Determine the (X, Y) coordinate at the center of the cell enclosing the given text.  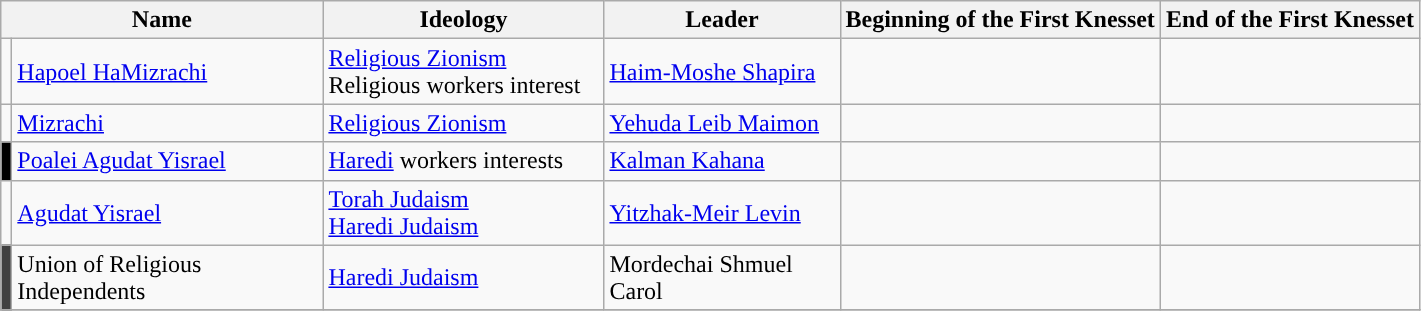
End of the First Knesset (1290, 20)
Union of Religious Independents (168, 278)
Leader (722, 20)
Name (162, 20)
Beginning of the First Knesset (1000, 20)
Kalman Kahana (722, 161)
Mizrachi (168, 123)
Haredi workers interests (464, 161)
Religious ZionismReligious workers interest (464, 72)
Mordechai Shmuel Carol (722, 278)
Yehuda Leib Maimon (722, 123)
Poalei Agudat Yisrael (168, 161)
Religious Zionism (464, 123)
Haredi Judaism (464, 278)
Torah JudaismHaredi Judaism (464, 212)
Yitzhak-Meir Levin (722, 212)
Haim-Moshe Shapira (722, 72)
Agudat Yisrael (168, 212)
Hapoel HaMizrachi (168, 72)
Ideology (464, 20)
